Pinpoint the cell where the given text exists, returning its [X, Y] midpoint coordinate. 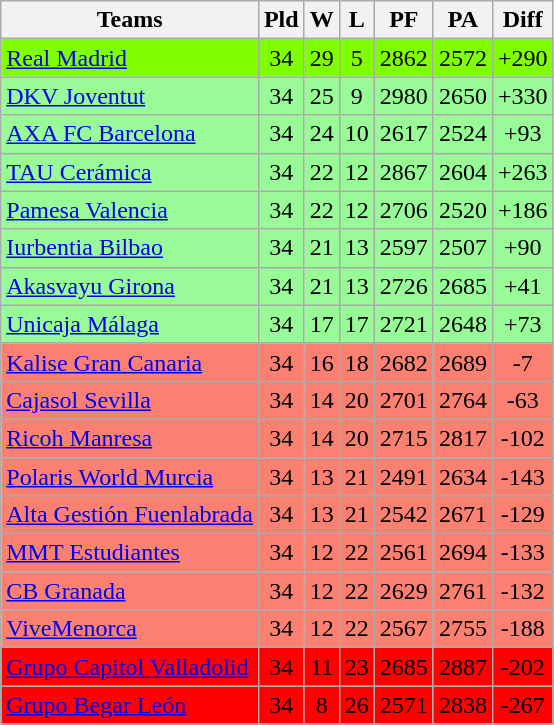
2629 [404, 591]
-7 [522, 362]
2604 [462, 172]
Grupo Begar León [130, 705]
-132 [522, 591]
-129 [522, 515]
Unicaja Málaga [130, 324]
2597 [404, 248]
29 [322, 58]
-143 [522, 477]
Polaris World Murcia [130, 477]
2817 [462, 438]
+263 [522, 172]
2701 [404, 400]
-202 [522, 667]
Teams [130, 20]
2689 [462, 362]
2706 [404, 210]
Cajasol Sevilla [130, 400]
2671 [462, 515]
+41 [522, 286]
+186 [522, 210]
Iurbentia Bilbao [130, 248]
Pld [281, 20]
2694 [462, 553]
-63 [522, 400]
DKV Joventut [130, 96]
-188 [522, 629]
Diff [522, 20]
2755 [462, 629]
Ricoh Manresa [130, 438]
2571 [404, 705]
2650 [462, 96]
25 [322, 96]
-102 [522, 438]
2561 [404, 553]
PA [462, 20]
CB Granada [130, 591]
2524 [462, 134]
+290 [522, 58]
2567 [404, 629]
AXA FC Barcelona [130, 134]
5 [356, 58]
2648 [462, 324]
9 [356, 96]
PF [404, 20]
Real Madrid [130, 58]
2507 [462, 248]
W [322, 20]
2867 [404, 172]
2726 [404, 286]
2764 [462, 400]
2862 [404, 58]
Kalise Gran Canaria [130, 362]
23 [356, 667]
2634 [462, 477]
2682 [404, 362]
Grupo Capitol Valladolid [130, 667]
2542 [404, 515]
+73 [522, 324]
24 [322, 134]
2617 [404, 134]
26 [356, 705]
10 [356, 134]
-267 [522, 705]
2838 [462, 705]
Akasvayu Girona [130, 286]
TAU Cerámica [130, 172]
2520 [462, 210]
+90 [522, 248]
2715 [404, 438]
18 [356, 362]
2980 [404, 96]
2572 [462, 58]
2491 [404, 477]
2887 [462, 667]
11 [322, 667]
+93 [522, 134]
8 [322, 705]
MMT Estudiantes [130, 553]
ViveMenorca [130, 629]
2761 [462, 591]
2721 [404, 324]
L [356, 20]
16 [322, 362]
+330 [522, 96]
-133 [522, 553]
Pamesa Valencia [130, 210]
Alta Gestión Fuenlabrada [130, 515]
